Detect which cell encompasses the target text, then output its [X, Y] center coordinate. 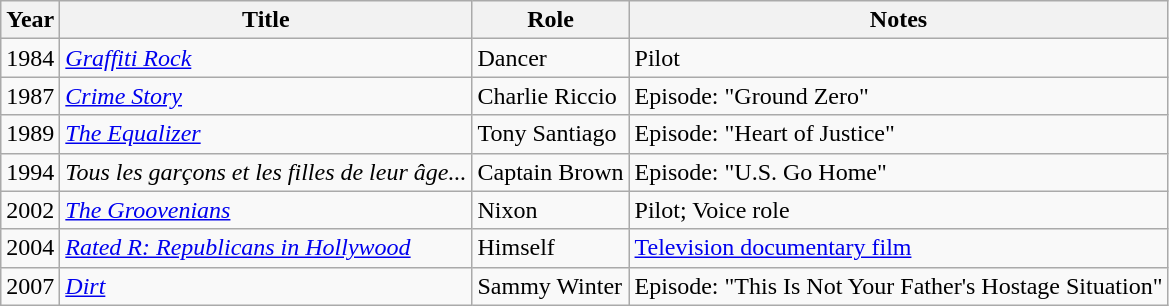
The Groovenians [266, 210]
Title [266, 20]
Pilot; Voice role [898, 210]
Pilot [898, 58]
Tony Santiago [550, 134]
Television documentary film [898, 248]
Captain Brown [550, 172]
Role [550, 20]
The Equalizer [266, 134]
1989 [30, 134]
2002 [30, 210]
2004 [30, 248]
1994 [30, 172]
Episode: "Heart of Justice" [898, 134]
Rated R: Republicans in Hollywood [266, 248]
1984 [30, 58]
Episode: "This Is Not Your Father's Hostage Situation" [898, 286]
2007 [30, 286]
Dirt [266, 286]
Tous les garçons et les filles de leur âge... [266, 172]
Episode: "U.S. Go Home" [898, 172]
Himself [550, 248]
Crime Story [266, 96]
Charlie Riccio [550, 96]
Nixon [550, 210]
Notes [898, 20]
Dancer [550, 58]
Year [30, 20]
1987 [30, 96]
Sammy Winter [550, 286]
Graffiti Rock [266, 58]
Episode: "Ground Zero" [898, 96]
